Search for the cell housing the specified text and yield its (x, y) center coordinate. 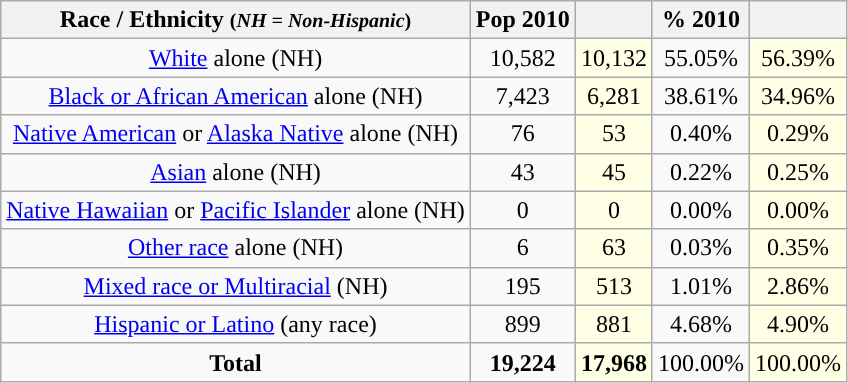
38.61% (700, 96)
0.29% (798, 134)
Asian alone (NH) (236, 172)
6 (522, 248)
76 (522, 134)
0.25% (798, 172)
4.68% (700, 324)
19,224 (522, 362)
899 (522, 324)
Hispanic or Latino (any race) (236, 324)
53 (614, 134)
55.05% (700, 58)
10,582 (522, 58)
10,132 (614, 58)
Native American or Alaska Native alone (NH) (236, 134)
195 (522, 286)
Total (236, 362)
4.90% (798, 324)
Native Hawaiian or Pacific Islander alone (NH) (236, 210)
0.22% (700, 172)
Black or African American alone (NH) (236, 96)
0.03% (700, 248)
1.01% (700, 286)
2.86% (798, 286)
56.39% (798, 58)
Race / Ethnicity (NH = Non-Hispanic) (236, 20)
43 (522, 172)
45 (614, 172)
17,968 (614, 362)
White alone (NH) (236, 58)
34.96% (798, 96)
Other race alone (NH) (236, 248)
Mixed race or Multiracial (NH) (236, 286)
0.35% (798, 248)
Pop 2010 (522, 20)
% 2010 (700, 20)
513 (614, 286)
881 (614, 324)
6,281 (614, 96)
7,423 (522, 96)
0.40% (700, 134)
63 (614, 248)
